Find where the given text appears and provide that cell's center as (x, y) coordinate. 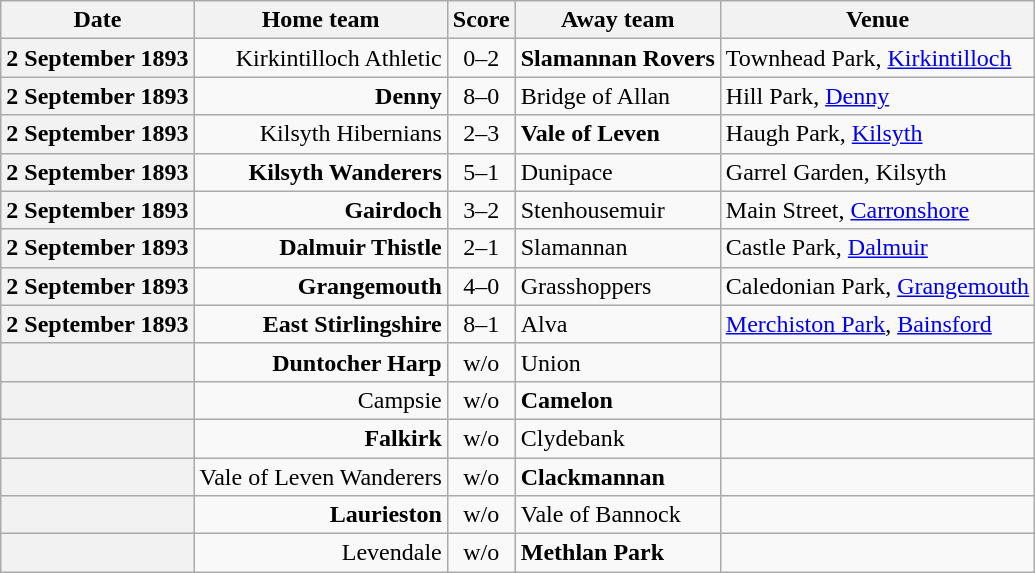
Home team (320, 20)
Grasshoppers (618, 286)
Campsie (320, 400)
Date (98, 20)
Vale of Leven (618, 134)
Falkirk (320, 438)
Laurieston (320, 515)
Vale of Leven Wanderers (320, 477)
Caledonian Park, Grangemouth (877, 286)
Clackmannan (618, 477)
Stenhousemuir (618, 210)
Dunipace (618, 172)
Kilsyth Hibernians (320, 134)
Away team (618, 20)
Garrel Garden, Kilsyth (877, 172)
2–3 (481, 134)
Main Street, Carronshore (877, 210)
4–0 (481, 286)
Kilsyth Wanderers (320, 172)
Merchiston Park, Bainsford (877, 324)
Methlan Park (618, 553)
Union (618, 362)
Dalmuir Thistle (320, 248)
3–2 (481, 210)
0–2 (481, 58)
Townhead Park, Kirkintilloch (877, 58)
Hill Park, Denny (877, 96)
Denny (320, 96)
8–1 (481, 324)
2–1 (481, 248)
Slamannan Rovers (618, 58)
8–0 (481, 96)
Score (481, 20)
Venue (877, 20)
Duntocher Harp (320, 362)
5–1 (481, 172)
Vale of Bannock (618, 515)
Clydebank (618, 438)
Haugh Park, Kilsyth (877, 134)
Camelon (618, 400)
Slamannan (618, 248)
Grangemouth (320, 286)
Kirkintilloch Athletic (320, 58)
East Stirlingshire (320, 324)
Gairdoch (320, 210)
Levendale (320, 553)
Alva (618, 324)
Castle Park, Dalmuir (877, 248)
Bridge of Allan (618, 96)
